From the cell containing the given text, extract its center point as [x, y] coordinate. 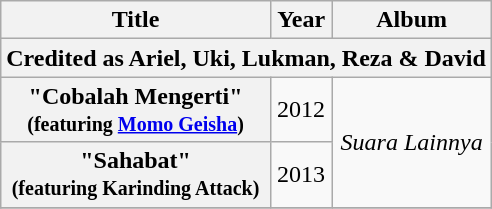
Suara Lainnya [412, 142]
Year [301, 20]
Album [412, 20]
2013 [301, 174]
"Cobalah Mengerti" (featuring Momo Geisha) [136, 110]
Credited as Ariel, Uki, Lukman, Reza & David [246, 58]
2012 [301, 110]
"Sahabat"(featuring Karinding Attack) [136, 174]
Title [136, 20]
